Extract the (x, y) coordinate from the center of the cell holding the provided text.  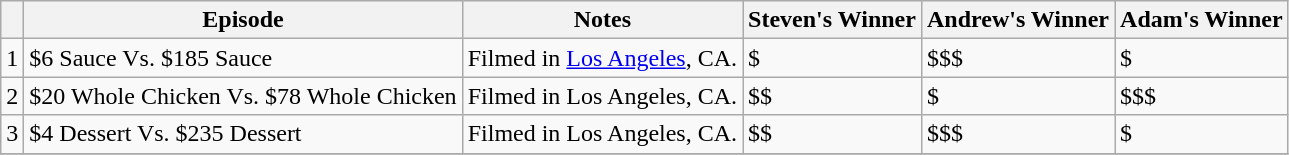
1 (12, 58)
$4 Dessert Vs. $235 Dessert (243, 134)
Steven's Winner (832, 20)
Notes (602, 20)
2 (12, 96)
Episode (243, 20)
3 (12, 134)
Andrew's Winner (1018, 20)
Adam's Winner (1202, 20)
$6 Sauce Vs. $185 Sauce (243, 58)
$20 Whole Chicken Vs. $78 Whole Chicken (243, 96)
